Identify which cell holds the provided text, then report its [x, y] central coordinate. 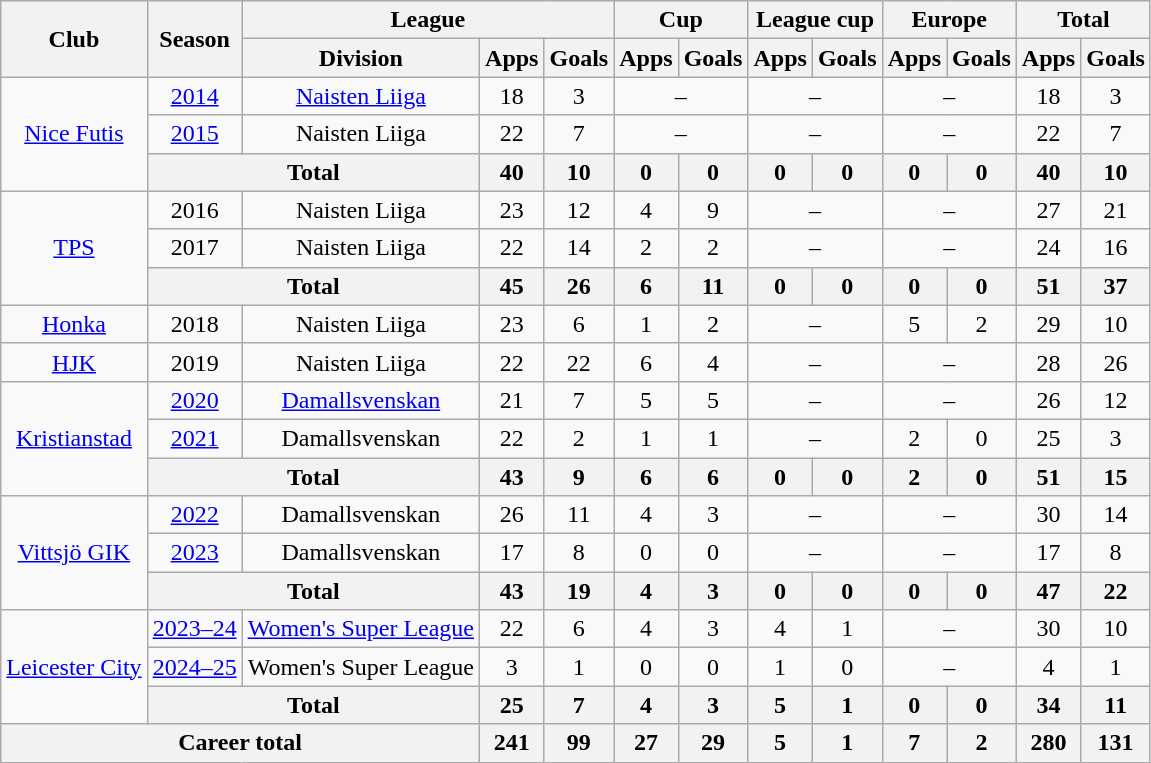
15 [1116, 477]
League cup [815, 20]
47 [1048, 591]
TPS [74, 248]
Leicester City [74, 667]
241 [512, 743]
2017 [194, 248]
131 [1116, 743]
99 [579, 743]
League [428, 20]
2015 [194, 134]
2020 [194, 400]
Division [360, 58]
37 [1116, 286]
Vittsjö GIK [74, 553]
2016 [194, 210]
Europe [949, 20]
Kristianstad [74, 438]
Honka [74, 324]
28 [1048, 362]
16 [1116, 248]
HJK [74, 362]
Club [74, 39]
2023 [194, 553]
2021 [194, 438]
2024–25 [194, 667]
2023–24 [194, 629]
2022 [194, 515]
Nice Futis [74, 134]
34 [1048, 705]
Cup [681, 20]
Career total [240, 743]
19 [579, 591]
280 [1048, 743]
45 [512, 286]
2018 [194, 324]
24 [1048, 248]
2019 [194, 362]
Season [194, 39]
2014 [194, 96]
